Output the (x, y) coordinate of the center of the cell containing the given text.  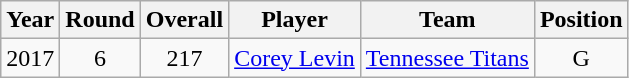
2017 (30, 58)
Overall (184, 20)
Round (100, 20)
Player (295, 20)
G (581, 58)
6 (100, 58)
Year (30, 20)
Tennessee Titans (447, 58)
217 (184, 58)
Team (447, 20)
Corey Levin (295, 58)
Position (581, 20)
